Determine the (X, Y) coordinate at the center of the cell enclosing the given text.  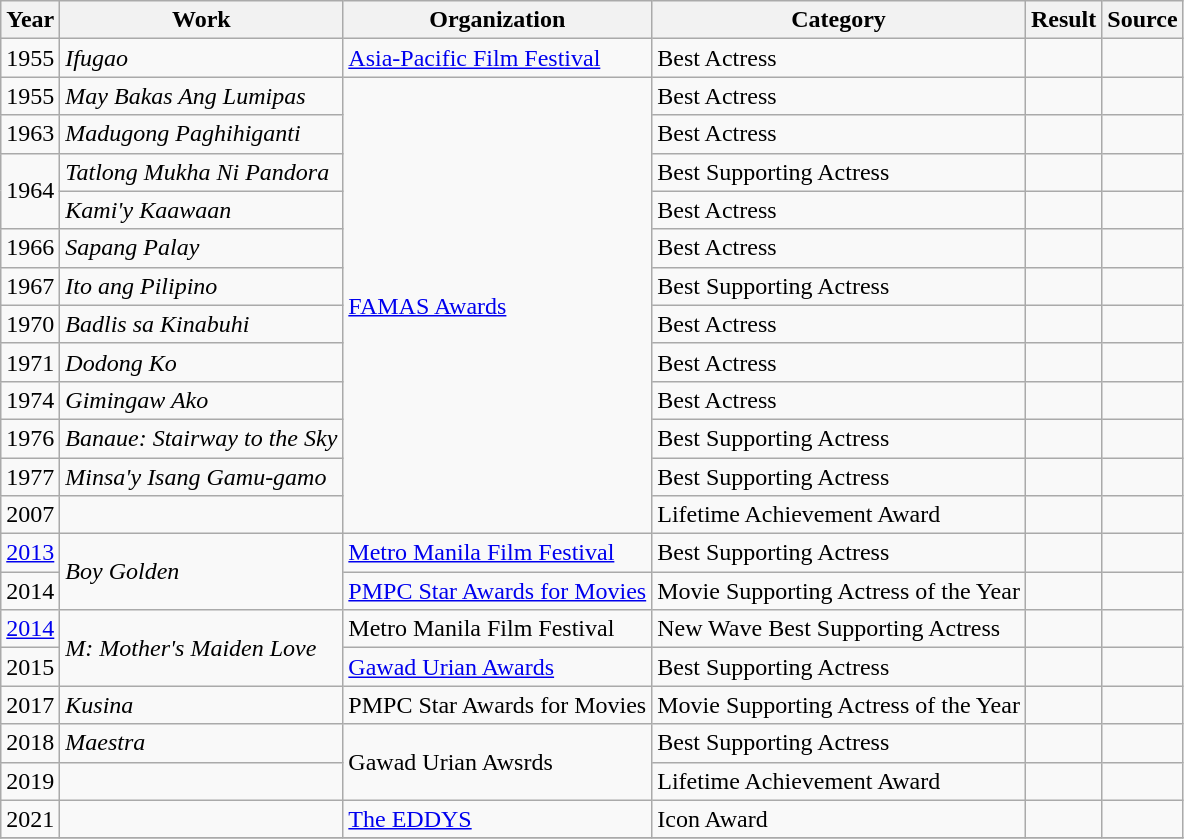
Icon Award (839, 819)
Asia-Pacific Film Festival (498, 58)
Kusina (202, 705)
Madugong Paghihiganti (202, 134)
The EDDYS (498, 819)
Banaue: Stairway to the Sky (202, 438)
Gimingaw Ako (202, 400)
Kami'y Kaawaan (202, 210)
Maestra (202, 743)
Result (1063, 20)
Work (202, 20)
Boy Golden (202, 572)
May Bakas Ang Lumipas (202, 96)
Dodong Ko (202, 362)
2018 (30, 743)
Year (30, 20)
New Wave Best Supporting Actress (839, 629)
2017 (30, 705)
Badlis sa Kinabuhi (202, 324)
1966 (30, 248)
Source (1142, 20)
1971 (30, 362)
Ito ang Pilipino (202, 286)
1963 (30, 134)
Minsa'y Isang Gamu-gamo (202, 477)
Sapang Palay (202, 248)
FAMAS Awards (498, 306)
1977 (30, 477)
2013 (30, 553)
M: Mother's Maiden Love (202, 648)
1970 (30, 324)
1974 (30, 400)
Gawad Urian Awsrds (498, 762)
Organization (498, 20)
2015 (30, 667)
2007 (30, 515)
1976 (30, 438)
1967 (30, 286)
Gawad Urian Awards (498, 667)
2021 (30, 819)
2019 (30, 781)
Category (839, 20)
1964 (30, 191)
Tatlong Mukha Ni Pandora (202, 172)
Ifugao (202, 58)
